Search for the cell housing the specified text and yield its [x, y] center coordinate. 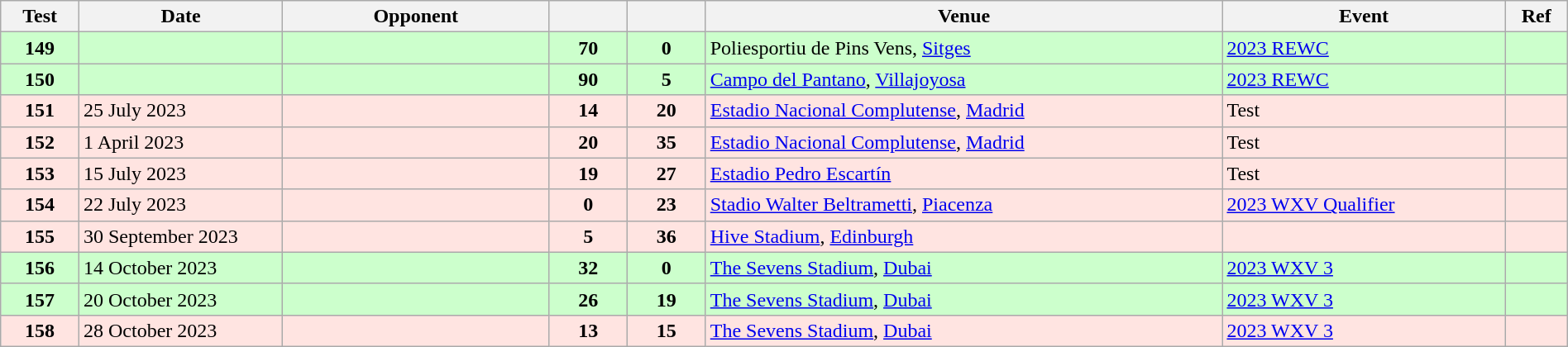
28 October 2023 [180, 330]
158 [40, 330]
152 [40, 142]
Opponent [416, 17]
151 [40, 111]
23 [667, 205]
90 [589, 79]
36 [667, 236]
154 [40, 205]
1 April 2023 [180, 142]
70 [589, 48]
26 [589, 299]
149 [40, 48]
156 [40, 268]
27 [667, 173]
155 [40, 236]
25 July 2023 [180, 111]
14 [589, 111]
Event [1364, 17]
15 [667, 330]
14 October 2023 [180, 268]
Ref [1537, 17]
Poliesportiu de Pins Vens, Sitges [964, 48]
150 [40, 79]
Stadio Walter Beltrametti, Piacenza [964, 205]
35 [667, 142]
20 October 2023 [180, 299]
Estadio Pedro Escartín [964, 173]
153 [40, 173]
30 September 2023 [180, 236]
32 [589, 268]
13 [589, 330]
Campo del Pantano, Villajoyosa [964, 79]
2023 WXV Qualifier [1364, 205]
Hive Stadium, Edinburgh [964, 236]
157 [40, 299]
Venue [964, 17]
22 July 2023 [180, 205]
15 July 2023 [180, 173]
Date [180, 17]
